Search for the cell housing the specified text and yield its (x, y) center coordinate. 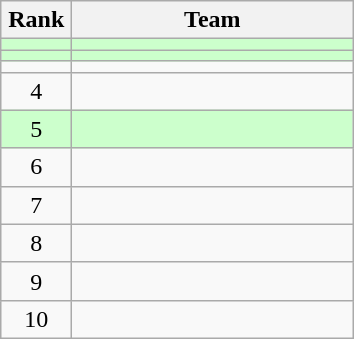
7 (36, 205)
Team (212, 20)
10 (36, 319)
4 (36, 91)
Rank (36, 20)
6 (36, 167)
8 (36, 243)
9 (36, 281)
5 (36, 129)
